Output the [x, y] coordinate of the center of the cell containing the given text.  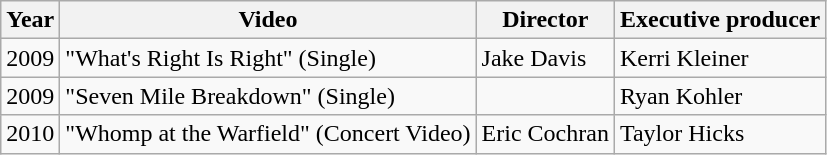
Kerri Kleiner [720, 58]
Executive producer [720, 20]
"Seven Mile Breakdown" (Single) [268, 96]
Eric Cochran [545, 134]
Year [30, 20]
"Whomp at the Warfield" (Concert Video) [268, 134]
Video [268, 20]
2010 [30, 134]
Ryan Kohler [720, 96]
Taylor Hicks [720, 134]
"What's Right Is Right" (Single) [268, 58]
Director [545, 20]
Jake Davis [545, 58]
